Determine the [X, Y] coordinate at the center of the cell enclosing the given text.  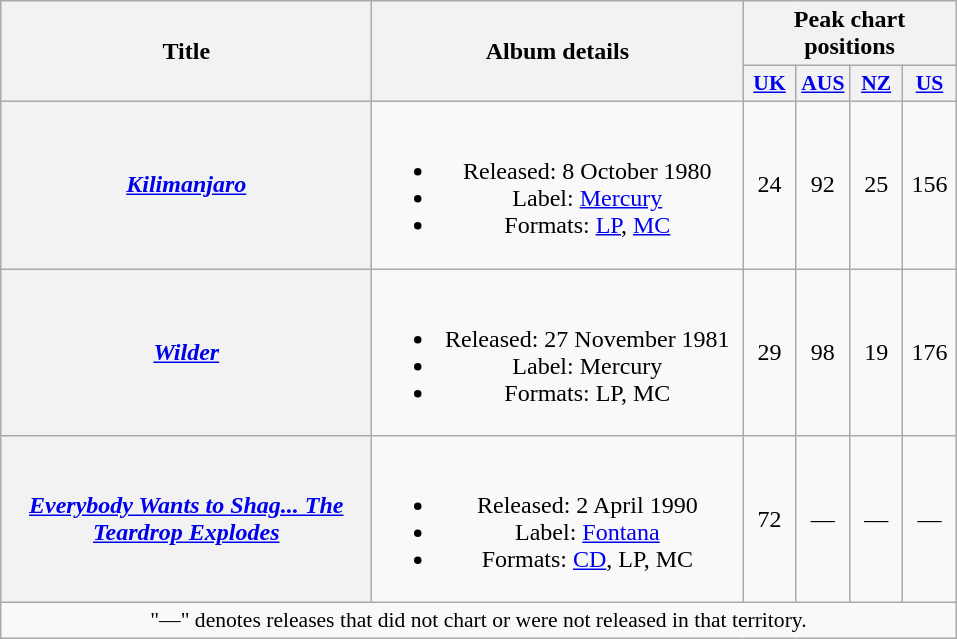
"—" denotes releases that did not chart or were not released in that territory. [478, 621]
Peak chart positions [850, 34]
92 [822, 184]
98 [822, 352]
Released: 27 November 1981Label: MercuryFormats: LP, MC [558, 352]
176 [930, 352]
UK [770, 84]
US [930, 84]
NZ [876, 84]
72 [770, 520]
AUS [822, 84]
29 [770, 352]
Everybody Wants to Shag... The Teardrop Explodes [186, 520]
24 [770, 184]
Released: 2 April 1990Label: FontanaFormats: CD, LP, MC [558, 520]
Wilder [186, 352]
25 [876, 184]
19 [876, 352]
Released: 8 October 1980Label: MercuryFormats: LP, MC [558, 184]
Title [186, 52]
Album details [558, 52]
Kilimanjaro [186, 184]
156 [930, 184]
